Find where the given text appears and provide that cell's center as (X, Y) coordinate. 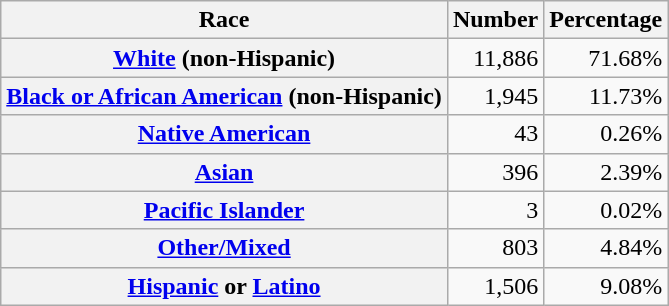
43 (495, 134)
9.08% (606, 286)
11.73% (606, 96)
Black or African American (non-Hispanic) (224, 96)
White (non-Hispanic) (224, 58)
Number (495, 20)
0.02% (606, 210)
803 (495, 248)
Native American (224, 134)
4.84% (606, 248)
Asian (224, 172)
1,506 (495, 286)
1,945 (495, 96)
Percentage (606, 20)
Hispanic or Latino (224, 286)
2.39% (606, 172)
3 (495, 210)
Race (224, 20)
11,886 (495, 58)
71.68% (606, 58)
396 (495, 172)
Other/Mixed (224, 248)
0.26% (606, 134)
Pacific Islander (224, 210)
